Return the (X, Y) coordinate for the center point of the cell that contains the specified text.  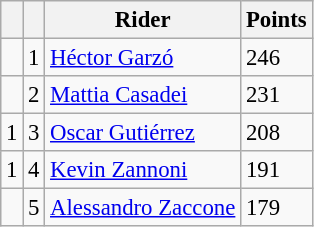
Oscar Gutiérrez (143, 133)
179 (276, 208)
Rider (143, 20)
Alessandro Zaccone (143, 208)
Héctor Garzó (143, 58)
231 (276, 95)
Points (276, 20)
3 (34, 133)
2 (34, 95)
5 (34, 208)
246 (276, 58)
191 (276, 170)
Kevin Zannoni (143, 170)
208 (276, 133)
4 (34, 170)
Mattia Casadei (143, 95)
